Provide the [x, y] coordinate of the cell's center where the given text is located.  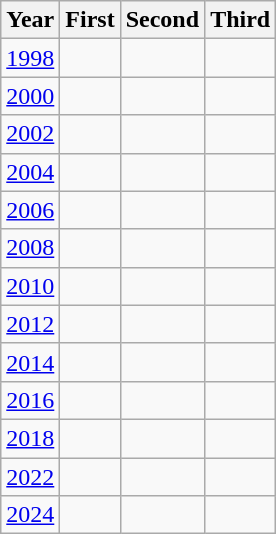
2008 [30, 248]
Second [162, 20]
2016 [30, 400]
2006 [30, 210]
Third [240, 20]
2002 [30, 134]
2024 [30, 515]
Year [30, 20]
1998 [30, 58]
2010 [30, 286]
2000 [30, 96]
2014 [30, 362]
2022 [30, 477]
First [90, 20]
2018 [30, 438]
2004 [30, 172]
2012 [30, 324]
